For the text-containing cell, return its midpoint in (X, Y) coordinate format. 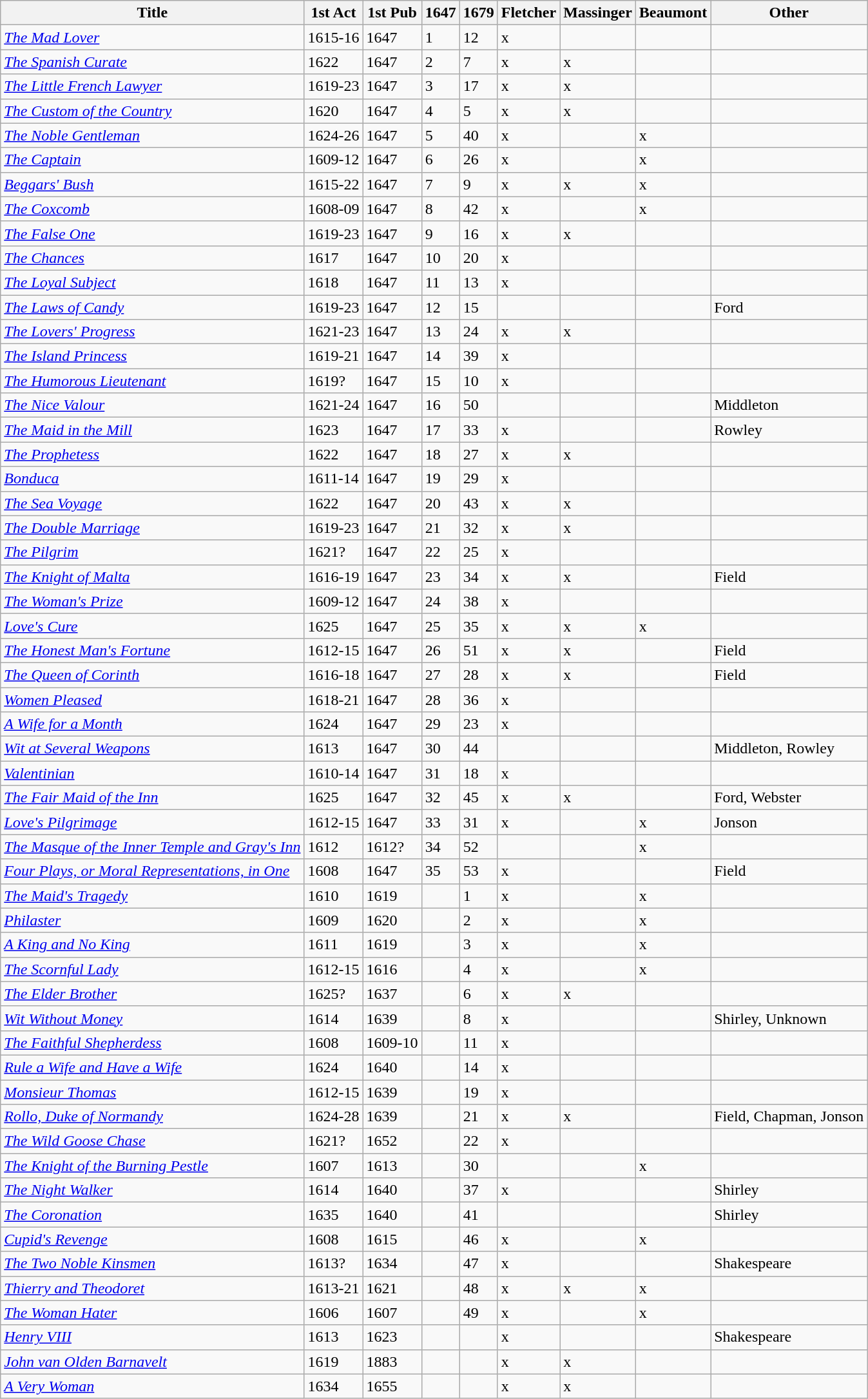
1883 (392, 1362)
A King and No King (152, 945)
1624-26 (334, 135)
50 (478, 405)
The Lovers' Progress (152, 332)
The Nice Valour (152, 405)
The Coronation (152, 1215)
45 (478, 798)
Women Pleased (152, 699)
47 (478, 1264)
A Very Woman (152, 1386)
36 (478, 699)
1616-18 (334, 675)
The Masque of the Inner Temple and Gray's Inn (152, 847)
John van Olden Barnavelt (152, 1362)
Henry VIII (152, 1337)
Field, Chapman, Jonson (789, 1117)
1621-23 (334, 332)
Wit Without Money (152, 1018)
The Faithful Shepherdess (152, 1043)
1655 (392, 1386)
1608-09 (334, 209)
51 (478, 650)
The Spanish Curate (152, 62)
1610 (334, 896)
Love's Pilgrimage (152, 822)
Ford, Webster (789, 798)
Rowley (789, 430)
Jonson (789, 822)
A Wife for a Month (152, 724)
The False One (152, 233)
Title (152, 13)
The Maid in the Mill (152, 430)
1615 (392, 1239)
43 (478, 503)
42 (478, 209)
48 (478, 1288)
1615-16 (334, 37)
Love's Cure (152, 626)
1612 (334, 847)
40 (478, 135)
The Humorous Lieutenant (152, 381)
The Night Walker (152, 1190)
Wit at Several Weapons (152, 749)
1612? (392, 847)
1624-28 (334, 1117)
39 (478, 356)
The Little French Lawyer (152, 86)
1621 (392, 1288)
The Sea Voyage (152, 503)
The Knight of the Burning Pestle (152, 1166)
1619? (334, 381)
1652 (392, 1141)
The Pilgrim (152, 552)
Fletcher (528, 13)
The Noble Gentleman (152, 135)
The Mad Lover (152, 37)
1616-19 (334, 577)
37 (478, 1190)
The Island Princess (152, 356)
The Fair Maid of the Inn (152, 798)
41 (478, 1215)
1625? (334, 994)
The Elder Brother (152, 994)
The Captain (152, 160)
Ford (789, 307)
The Loyal Subject (152, 282)
Monsieur Thomas (152, 1092)
Beggars' Bush (152, 184)
The Double Marriage (152, 528)
The Chances (152, 258)
1611-14 (334, 479)
The Scornful Lady (152, 969)
The Knight of Malta (152, 577)
1619-21 (334, 356)
1609-10 (392, 1043)
Philaster (152, 920)
Rule a Wife and Have a Wife (152, 1067)
Valentinian (152, 773)
The Two Noble Kinsmen (152, 1264)
1613? (334, 1264)
38 (478, 601)
1615-22 (334, 184)
The Maid's Tragedy (152, 896)
The Woman's Prize (152, 601)
Shirley, Unknown (789, 1018)
Thierry and Theodoret (152, 1288)
Massinger (598, 13)
Middleton, Rowley (789, 749)
1st Act (334, 13)
1618-21 (334, 699)
Other (789, 13)
1635 (334, 1215)
1679 (478, 13)
1606 (334, 1313)
The Woman Hater (152, 1313)
1611 (334, 945)
52 (478, 847)
1609 (334, 920)
1st Pub (392, 13)
The Queen of Corinth (152, 675)
Middleton (789, 405)
The Custom of the Country (152, 111)
The Honest Man's Fortune (152, 650)
53 (478, 871)
46 (478, 1239)
The Wild Goose Chase (152, 1141)
Four Plays, or Moral Representations, in One (152, 871)
Cupid's Revenge (152, 1239)
49 (478, 1313)
Beaumont (673, 13)
1617 (334, 258)
1613-21 (334, 1288)
1616 (392, 969)
1621-24 (334, 405)
44 (478, 749)
1618 (334, 282)
Rollo, Duke of Normandy (152, 1117)
Bonduca (152, 479)
The Laws of Candy (152, 307)
1610-14 (334, 773)
1637 (392, 994)
The Coxcomb (152, 209)
The Prophetess (152, 454)
